Output the (x, y) coordinate of the center of the cell containing the given text.  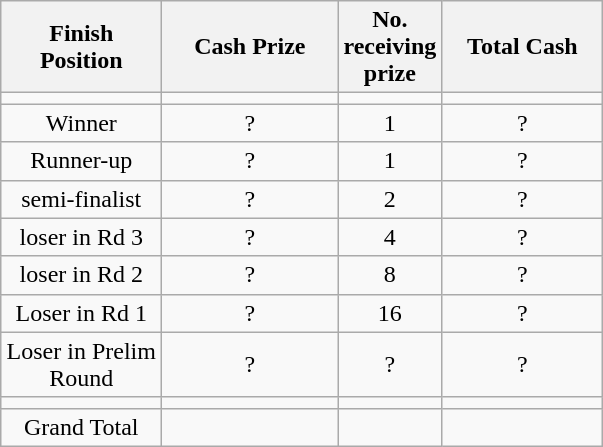
semi-finalist (82, 199)
4 (390, 237)
2 (390, 199)
Cash Prize (250, 47)
16 (390, 313)
Grand Total (82, 427)
Loser in Rd 1 (82, 313)
Winner (82, 123)
Runner-up (82, 161)
loser in Rd 2 (82, 275)
Finish Position (82, 47)
loser in Rd 3 (82, 237)
Loser in Prelim Round (82, 364)
No. receiving prize (390, 47)
Total Cash (522, 47)
8 (390, 275)
